Scan for the cell matching the given text and deliver its (X, Y) coordinate at center. 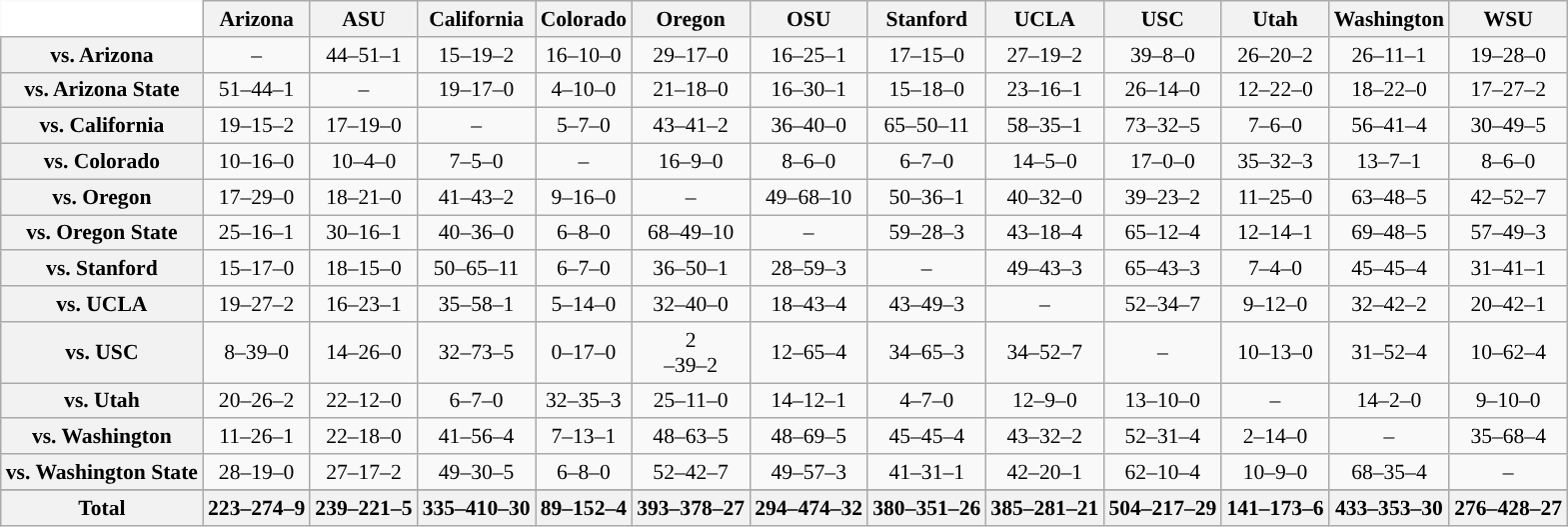
vs. Arizona (102, 55)
5–7–0 (584, 126)
vs. UCLA (102, 304)
34–52–7 (1044, 352)
vs. Arizona State (102, 90)
17–0–0 (1162, 162)
19–17–0 (477, 90)
21–18–0 (691, 90)
16–23–1 (364, 304)
vs. Oregon (102, 197)
59–28–3 (926, 233)
19–27–2 (256, 304)
vs. Oregon State (102, 233)
26–11–1 (1389, 55)
19–15–2 (256, 126)
49–57–3 (808, 472)
17–19–0 (364, 126)
40–32–0 (1044, 197)
51–44–1 (256, 90)
294–474–32 (808, 508)
41–31–1 (926, 472)
52–31–4 (1162, 437)
vs. Colorado (102, 162)
49–30–5 (477, 472)
19–28–0 (1508, 55)
2–14–0 (1275, 437)
Total (102, 508)
2–39–2 (691, 352)
16–30–1 (808, 90)
15–17–0 (256, 269)
25–16–1 (256, 233)
20–26–2 (256, 401)
65–43–3 (1162, 269)
vs. California (102, 126)
50–65–11 (477, 269)
Utah (1275, 19)
Stanford (926, 19)
335–410–30 (477, 508)
18–21–0 (364, 197)
43–49–3 (926, 304)
7–6–0 (1275, 126)
43–18–4 (1044, 233)
vs. Stanford (102, 269)
49–43–3 (1044, 269)
25–11–0 (691, 401)
4–10–0 (584, 90)
16–25–1 (808, 55)
89–152–4 (584, 508)
141–173–6 (1275, 508)
43–41–2 (691, 126)
Oregon (691, 19)
39–8–0 (1162, 55)
17–15–0 (926, 55)
49–68–10 (808, 197)
504–217–29 (1162, 508)
35–32–3 (1275, 162)
32–73–5 (477, 352)
17–29–0 (256, 197)
26–14–0 (1162, 90)
41–43–2 (477, 197)
16–9–0 (691, 162)
22–18–0 (364, 437)
62–10–4 (1162, 472)
276–428–27 (1508, 508)
35–68–4 (1508, 437)
vs. Utah (102, 401)
57–49–3 (1508, 233)
5–14–0 (584, 304)
12–9–0 (1044, 401)
OSU (808, 19)
56–41–4 (1389, 126)
48–63–5 (691, 437)
0–17–0 (584, 352)
32–42–2 (1389, 304)
14–26–0 (364, 352)
18–22–0 (1389, 90)
11–25–0 (1275, 197)
WSU (1508, 19)
73–32–5 (1162, 126)
43–32–2 (1044, 437)
7–4–0 (1275, 269)
36–40–0 (808, 126)
26–20–2 (1275, 55)
7–5–0 (477, 162)
15–19–2 (477, 55)
42–52–7 (1508, 197)
31–41–1 (1508, 269)
13–10–0 (1162, 401)
11–26–1 (256, 437)
12–14–1 (1275, 233)
42–20–1 (1044, 472)
393–378–27 (691, 508)
28–19–0 (256, 472)
10–62–4 (1508, 352)
40–36–0 (477, 233)
385–281–21 (1044, 508)
UCLA (1044, 19)
31–52–4 (1389, 352)
18–15–0 (364, 269)
9–16–0 (584, 197)
39–23–2 (1162, 197)
35–58–1 (477, 304)
14–2–0 (1389, 401)
52–34–7 (1162, 304)
48–69–5 (808, 437)
433–353–30 (1389, 508)
15–18–0 (926, 90)
Arizona (256, 19)
17–27–2 (1508, 90)
68–49–10 (691, 233)
52–42–7 (691, 472)
10–16–0 (256, 162)
69–48–5 (1389, 233)
23–16–1 (1044, 90)
ASU (364, 19)
58–35–1 (1044, 126)
22–12–0 (364, 401)
30–16–1 (364, 233)
10–9–0 (1275, 472)
vs. Washington (102, 437)
41–56–4 (477, 437)
13–7–1 (1389, 162)
29–17–0 (691, 55)
20–42–1 (1508, 304)
12–22–0 (1275, 90)
vs. USC (102, 352)
34–65–3 (926, 352)
32–40–0 (691, 304)
16–10–0 (584, 55)
8–39–0 (256, 352)
27–19–2 (1044, 55)
65–50–11 (926, 126)
14–5–0 (1044, 162)
10–13–0 (1275, 352)
36–50–1 (691, 269)
9–10–0 (1508, 401)
28–59–3 (808, 269)
63–48–5 (1389, 197)
9–12–0 (1275, 304)
65–12–4 (1162, 233)
18–43–4 (808, 304)
223–274–9 (256, 508)
32–35–3 (584, 401)
10–4–0 (364, 162)
380–351–26 (926, 508)
7–13–1 (584, 437)
27–17–2 (364, 472)
50–36–1 (926, 197)
30–49–5 (1508, 126)
44–51–1 (364, 55)
Colorado (584, 19)
vs. Washington State (102, 472)
239–221–5 (364, 508)
12–65–4 (808, 352)
4–7–0 (926, 401)
14–12–1 (808, 401)
68–35–4 (1389, 472)
Washington (1389, 19)
California (477, 19)
USC (1162, 19)
